Search for the cell housing the specified text and yield its (X, Y) center coordinate. 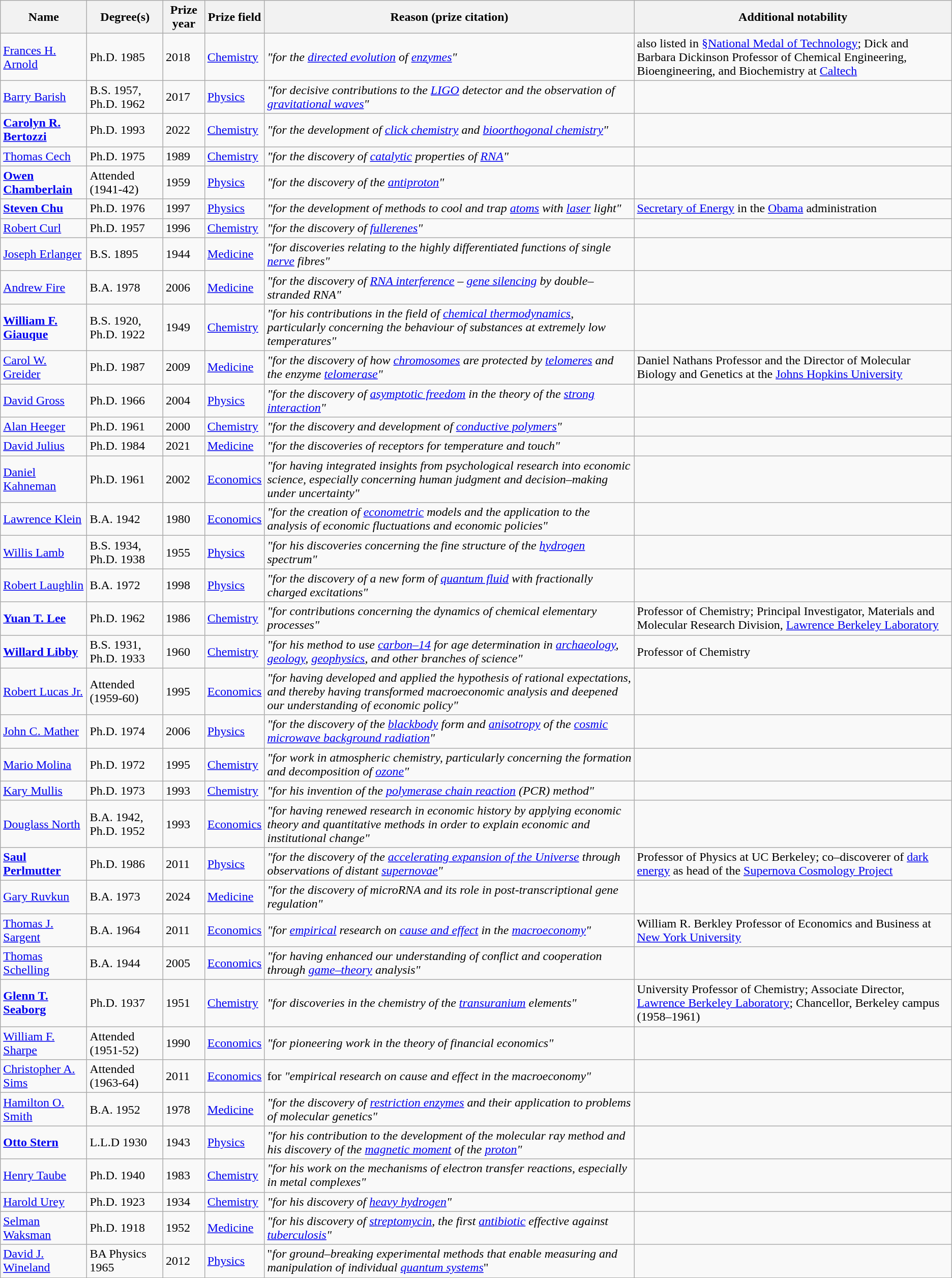
Glenn T. Seaborg (44, 1003)
1996 (184, 228)
"for the discovery of the blackbody form and anisotropy of the cosmic microwave background radiation" (450, 732)
Douglass North (44, 824)
Secretary of Energy in the Obama administration (793, 209)
John C. Mather (44, 732)
"for the discovery of a new form of quantum fluid with fractionally charged excitations" (450, 585)
"for the development of methods to cool and trap atoms with laser light" (450, 209)
B.A. 1944 (125, 964)
Barry Barish (44, 97)
1978 (184, 1109)
David J. Wineland (44, 1261)
Daniel Kahneman (44, 479)
Attended(1963-64) (125, 1077)
"for empirical research on cause and effect in the macroeconomy" (450, 930)
Joseph Erlanger (44, 254)
"for work in atmospheric chemistry, particularly concerning the formation and decomposition of ozone" (450, 764)
for "empirical research on cause and effect in the macroeconomy" (450, 1077)
Saul Perlmutter (44, 864)
1986 (184, 619)
Ph.D. 1937 (125, 1003)
Prize year (184, 17)
1997 (184, 209)
2024 (184, 896)
Hamilton O. Smith (44, 1109)
1952 (184, 1228)
Harold Urey (44, 1202)
L.L.D 1930 (125, 1143)
Henry Taube (44, 1175)
BA Physics 1965 (125, 1261)
1998 (184, 585)
Ph.D. 1985 (125, 57)
Ph.D. 1984 (125, 446)
"for his contributions in the field of chemical thermodynamics, particularly concerning the behaviour of substances at extremely low temperatures" (450, 327)
"for his work on the mechanisms of electron transfer reactions, especially in metal complexes" (450, 1175)
Professor of Chemistry; Principal Investigator, Materials and Molecular Research Division, Lawrence Berkeley Laboratory (793, 619)
"for decisive contributions to the LIGO detector and the observation of gravitational waves" (450, 97)
B.S. 1957, Ph.D. 1962 (125, 97)
"for his contribution to the development of the molecular ray method and his discovery of the magnetic moment of the proton" (450, 1143)
Otto Stern (44, 1143)
2017 (184, 97)
2022 (184, 130)
William R. Berkley Professor of Economics and Business at New York University (793, 930)
Ph.D. 1986 (125, 864)
Professor of Physics at UC Berkeley; co–discoverer of dark energy as head of the Supernova Cosmology Project (793, 864)
1960 (184, 651)
Attended(1959-60) (125, 691)
B.A. 1942, Ph.D. 1952 (125, 824)
"for the discovery of the antiproton" (450, 182)
Ph.D. 1940 (125, 1175)
B.A. 1978 (125, 287)
2012 (184, 1261)
Additional notability (793, 17)
1990 (184, 1043)
Professor of Chemistry (793, 651)
William F. Giauque (44, 327)
"for the discovery of asymptotic freedom in the theory of the strong interaction" (450, 400)
Ph.D. 1918 (125, 1228)
1983 (184, 1175)
B.A. 1952 (125, 1109)
William F. Sharpe (44, 1043)
Attended(1941-42) (125, 182)
2021 (184, 446)
Kary Mullis (44, 791)
Attended(1951-52) (125, 1043)
Thomas J. Sargent (44, 930)
Selman Waksman (44, 1228)
"for the discovery of the accelerating expansion of the Universe through observations of distant supernovae" (450, 864)
Robert Laughlin (44, 585)
"for the directed evolution of enzymes" (450, 57)
B.S. 1895 (125, 254)
University Professor of Chemistry; Associate Director, Lawrence Berkeley Laboratory; Chancellor, Berkeley campus (1958–1961) (793, 1003)
1943 (184, 1143)
"for his discovery of heavy hydrogen" (450, 1202)
1951 (184, 1003)
Carol W. Greider (44, 367)
B.A. 1964 (125, 930)
B.A. 1972 (125, 585)
1944 (184, 254)
Robert Curl (44, 228)
"for pioneering work in the theory of financial economics" (450, 1043)
1989 (184, 156)
David Gross (44, 400)
2018 (184, 57)
Robert Lucas Jr. (44, 691)
"for the discovery of fullerenes" (450, 228)
2000 (184, 427)
B.A. 1973 (125, 896)
1959 (184, 182)
"for discoveries in the chemistry of the transuranium elements" (450, 1003)
"for the discovery and development of conductive polymers" (450, 427)
Thomas Schelling (44, 964)
Thomas Cech (44, 156)
Christopher A. Sims (44, 1077)
David Julius (44, 446)
B.A. 1942 (125, 519)
1934 (184, 1202)
2004 (184, 400)
"for his discovery of streptomycin, the first antibiotic effective against tuberculosis" (450, 1228)
Andrew Fire (44, 287)
Willard Libby (44, 651)
Ph.D. 1975 (125, 156)
Ph.D. 1974 (125, 732)
"for ground–breaking experimental methods that enable measuring and manipulation of individual quantum systems" (450, 1261)
Ph.D. 1972 (125, 764)
2005 (184, 964)
"for the creation of econometric models and the application to the analysis of economic fluctuations and economic policies" (450, 519)
Reason (prize citation) (450, 17)
"for the development of click chemistry and bioorthogonal chemistry" (450, 130)
B.S. 1920, Ph.D. 1922 (125, 327)
"for his discoveries concerning the fine structure of the hydrogen spectrum" (450, 553)
Frances H. Arnold (44, 57)
1955 (184, 553)
"for the discoveries of receptors for temperature and touch" (450, 446)
Ph.D. 1966 (125, 400)
Ph.D. 1973 (125, 791)
Lawrence Klein (44, 519)
"for his method to use carbon–14 for age determination in archaeology, geology, geophysics, and other branches of science" (450, 651)
"for the discovery of restriction enzymes and their application to problems of molecular genetics" (450, 1109)
1980 (184, 519)
B.S. 1931, Ph.D. 1933 (125, 651)
Yuan T. Lee (44, 619)
Ph.D. 1957 (125, 228)
"for contributions concerning the dynamics of chemical elementary processes" (450, 619)
Carolyn R. Bertozzi (44, 130)
Steven Chu (44, 209)
Owen Chamberlain (44, 182)
Willis Lamb (44, 553)
Ph.D. 1987 (125, 367)
1949 (184, 327)
"for the discovery of how chromosomes are protected by telomeres and the enzyme telomerase" (450, 367)
Degree(s) (125, 17)
"for the discovery of catalytic properties of RNA" (450, 156)
2009 (184, 367)
"for the discovery of RNA interference – gene silencing by double–stranded RNA" (450, 287)
Ph.D. 1976 (125, 209)
Prize field (234, 17)
Ph.D. 1923 (125, 1202)
Alan Heeger (44, 427)
Ph.D. 1962 (125, 619)
Mario Molina (44, 764)
"for having enhanced our understanding of conflict and cooperation through game–theory analysis" (450, 964)
"for the discovery of microRNA and its role in post-transcriptional gene regulation" (450, 896)
Name (44, 17)
"for his invention of the polymerase chain reaction (PCR) method" (450, 791)
2002 (184, 479)
Ph.D. 1993 (125, 130)
Gary Ruvkun (44, 896)
Daniel Nathans Professor and the Director of Molecular Biology and Genetics at the Johns Hopkins University (793, 367)
B.S. 1934, Ph.D. 1938 (125, 553)
"for discoveries relating to the highly differentiated functions of single nerve fibres" (450, 254)
